Return the [X, Y] coordinate for the center point of the cell that contains the specified text.  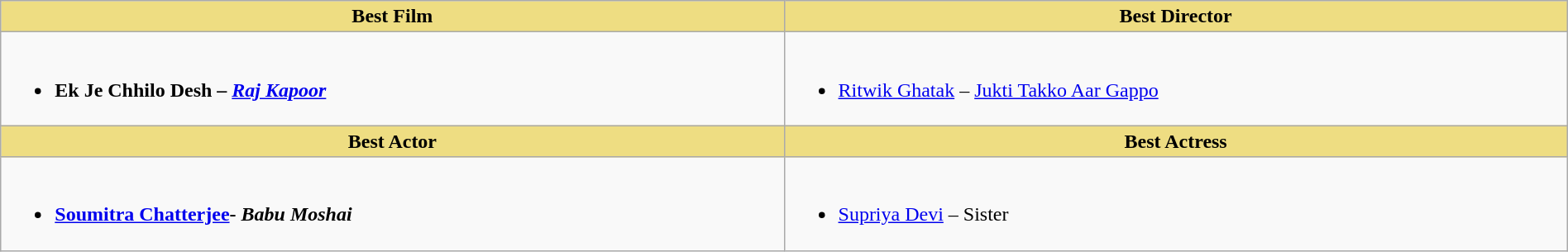
Soumitra Chatterjee- Babu Moshai [392, 203]
Best Film [392, 17]
Best Director [1176, 17]
Supriya Devi – Sister [1176, 203]
Ek Je Chhilo Desh – Raj Kapoor [392, 79]
Best Actor [392, 141]
Best Actress [1176, 141]
Ritwik Ghatak – Jukti Takko Aar Gappo [1176, 79]
